Locate the cell with the specified text and output its [x, y] center coordinate. 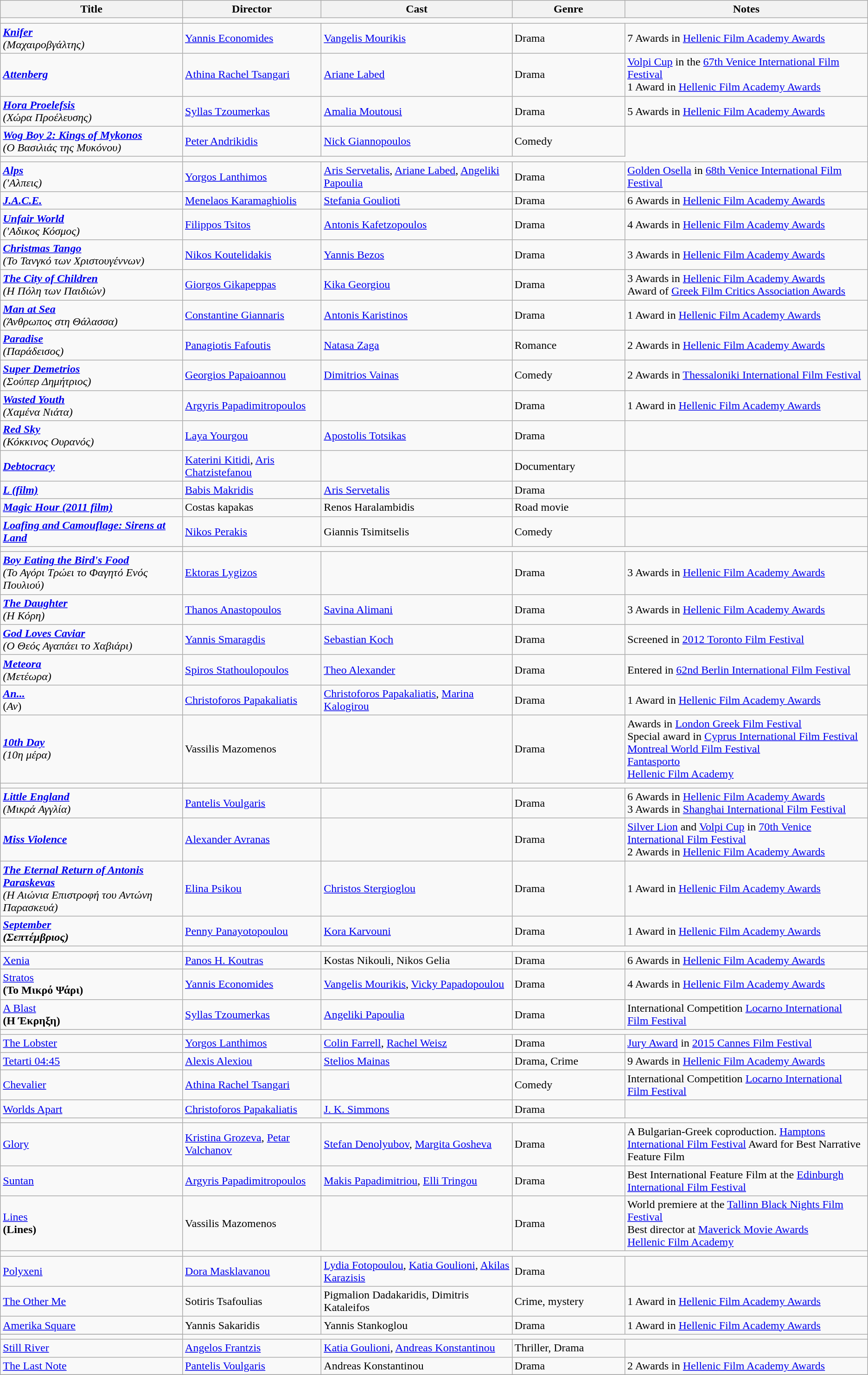
Hora Proelefsis(Χώρα Προέλευσης) [92, 111]
Thanos Anastopoulos [252, 610]
Sebastian Koch [416, 639]
Colin Farrell, Rachel Weisz [416, 1043]
Still River [92, 1348]
Angeliki Papoulia [416, 1014]
Little England(Μικρά Αγγλία) [92, 803]
Babis Makridis [252, 490]
Nick Giannopoulos [416, 141]
Yannis Smaragdis [252, 639]
Kristina Grozeva, Petar Valchanov [252, 1144]
Unfair World('Αδικος Κόσμος) [92, 225]
The Other Me [92, 1302]
Dora Masklavanou [252, 1271]
Super Demetrios(Σούπερ Δημήτριος) [92, 376]
Lydia Fotopoulou, Katia Goulioni, Akilas Karazisis [416, 1271]
2 Awards in Thessaloniki International Film Festival [746, 376]
Golden Osella in 68th Venice International Film Festival [746, 176]
Panagiotis Fafoutis [252, 345]
Elina Psikou [252, 889]
Dimitrios Vainas [416, 376]
Stefania Goulioti [416, 200]
3 Awards in Hellenic Film Academy AwardsAward of Greek Film Critics Association Awards [746, 285]
Yannis Sakaridis [252, 1325]
Best International Feature Film at the Edinburgh International Film Festival [746, 1180]
September (Σεπτέμβριος) [92, 932]
5 Awards in Hellenic Film Academy Awards [746, 111]
A Bulgarian-Greek coproduction. Hamptons International Film Festival Award for Best Narrative Feature Film [746, 1144]
9 Awards in Hellenic Film Academy Awards [746, 1061]
Natasa Zaga [416, 345]
Polyxeni [92, 1271]
Jury Award in 2015 Cannes Film Festival [746, 1043]
6 Awards in Hellenic Film Academy Awards3 Awards in Shanghai International Film Festival [746, 803]
Cast [416, 9]
Stelios Mainas [416, 1061]
Antonis Karistinos [416, 315]
Entered in 62nd Berlin International Film Festival [746, 670]
Amalia Moutousi [416, 111]
Genre [568, 9]
10th Day(10η μέρα) [92, 749]
Stratos(Το Μικρό Ψάρι) [92, 984]
Notes [746, 9]
Panos H. Koutras [252, 960]
Debtocracy [92, 466]
Andreas Konstantinou [416, 1366]
The Lobster [92, 1043]
Crime, mystery [568, 1302]
Road movie [568, 508]
Silver Lion and Volpi Cup in 70th Venice International Film Festival2 Awards in Hellenic Film Academy Awards [746, 840]
Documentary [568, 466]
Kora Karvouni [416, 932]
Penny Panayotopoulou [252, 932]
Alexander Avranas [252, 840]
World premiere at the Tallinn Black Nights Film Festival Best director at Maverick Movie AwardsHellenic Film Academy [746, 1224]
Peter Andrikidis [252, 141]
Laya Yourgou [252, 436]
Christmas Tango(Το Τανγκό των Χριστουγέννων) [92, 254]
Volpi Cup in the 67th Venice International Film Festival1 Award in Hellenic Film Academy Awards [746, 75]
Vangelis Mourikis [416, 38]
Title [92, 9]
Kika Georgiou [416, 285]
Christoforos Papakaliatis, Marina Kalogirou [416, 700]
J. K. Simmons [416, 1109]
Nikos Koutelidakis [252, 254]
Tetarti 04:45 [92, 1061]
Katia Goulioni, Andreas Konstantinou [416, 1348]
Vangelis Mourikis, Vicky Papadopoulou [416, 984]
Christos Stergioglou [416, 889]
Knifer(Μαχαιροβγάλτης) [92, 38]
Yannis Bezos [416, 254]
Chevalier [92, 1085]
Thriller, Drama [568, 1348]
Meteora(Μετέωρα) [92, 670]
Sotiris Tsafoulias [252, 1302]
Man at Sea (Άνθρωπος στη Θάλασσα) [92, 315]
Pigmalion Dadakaridis, Dimitris Kataleifos [416, 1302]
Paradise(Παράδεισος) [92, 345]
Filippos Tsitos [252, 225]
Loafing and Camouflage: Sirens at Land [92, 532]
Miss Violence [92, 840]
J.A.C.E. [92, 200]
Kostas Nikouli, Nikos Gelia [416, 960]
L (film) [92, 490]
Xenia [92, 960]
Giorgos Gikapeppas [252, 285]
Apostolis Totsikas [416, 436]
The Last Note [92, 1366]
Amerika Square [92, 1325]
Alps('Αλπεις) [92, 176]
7 Awards in Hellenic Film Academy Awards [746, 38]
An...(Αν) [92, 700]
Katerini Kitidi, Aris Chatzistefanou [252, 466]
Ariane Labed [416, 75]
The Daughter(Η Κόρη) [92, 610]
Theo Alexander [416, 670]
A Blast(Η Έκρηξη) [92, 1014]
Lines(Lines) [92, 1224]
Worlds Apart [92, 1109]
Director [252, 9]
Aris Servetalis [416, 490]
Makis Papadimitriou, Elli Tringou [416, 1180]
Savina Alimani [416, 610]
Stefan Denolyubov, Margita Gosheva [416, 1144]
Glory [92, 1144]
Angelos Frantzis [252, 1348]
Aris Servetalis, Ariane Labed, Angeliki Papoulia [416, 176]
Spiros Stathoulopoulos [252, 670]
Ektoras Lygizos [252, 573]
Nikos Perakis [252, 532]
Antonis Kafetzopoulos [416, 225]
Romance [568, 345]
Costas kapakas [252, 508]
Alexis Alexiou [252, 1061]
Suntan [92, 1180]
Menelaos Karamaghiolis [252, 200]
Georgios Papaioannou [252, 376]
God Loves Caviar (Ο Θεός Αγαπάει το Χαβιάρι) [92, 639]
Screened in 2012 Toronto Film Festival [746, 639]
Wasted Youth (Χαμένα Νιάτα) [92, 405]
Giannis Tsimitselis [416, 532]
Renos Haralambidis [416, 508]
Boy Eating the Bird's Food(Το Αγόρι Τρώει το Φαγητό Ενός Πουλιού) [92, 573]
Attenberg [92, 75]
Yannis Stankoglou [416, 1325]
The City of Children(Η Πόλη των Παιδιών) [92, 285]
The Eternal Return of Antonis Paraskevas(Η Αιώνια Επιστροφή του Αντώνη Παρασκευά) [92, 889]
Drama, Crime [568, 1061]
Wog Boy 2: Kings of Mykonos(Ο Βασιλιάς της Μυκόνου) [92, 141]
Red Sky(Κόκκινος Ουρανός) [92, 436]
Awards in London Greek Film FestivalSpecial award in Cyprus International Film FestivalMontreal World Film FestivalFantasportoHellenic Film Academy [746, 749]
Constantine Giannaris [252, 315]
Magic Hour (2011 film) [92, 508]
